For the text-containing cell, return its midpoint in [X, Y] coordinate format. 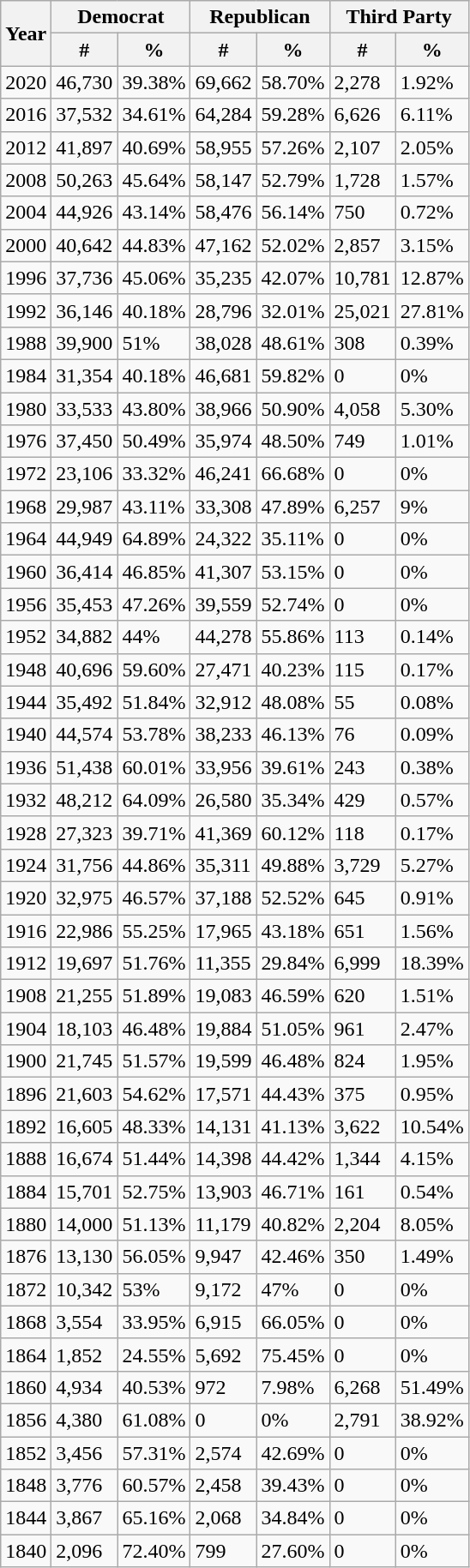
Democrat [121, 17]
51,438 [84, 767]
27.60% [293, 1551]
58,476 [223, 213]
113 [362, 637]
52.02% [293, 245]
2016 [26, 115]
3,776 [84, 1486]
52.74% [293, 604]
38,028 [223, 343]
1.57% [432, 180]
1980 [26, 409]
10,781 [362, 278]
0.39% [432, 343]
35.11% [293, 539]
44% [154, 637]
3.15% [432, 245]
16,605 [84, 1126]
961 [362, 1029]
44.83% [154, 245]
27.81% [432, 310]
749 [362, 442]
42.46% [293, 1257]
40.82% [293, 1224]
1908 [26, 996]
35,311 [223, 865]
29.84% [293, 964]
14,131 [223, 1126]
4.15% [432, 1159]
2012 [26, 147]
Year [26, 33]
51.84% [154, 702]
1912 [26, 964]
4,058 [362, 409]
750 [362, 213]
0.08% [432, 702]
10,342 [84, 1289]
39.43% [293, 1486]
35,235 [223, 278]
76 [362, 735]
2000 [26, 245]
21,255 [84, 996]
32.01% [293, 310]
4,380 [84, 1420]
33.95% [154, 1322]
1864 [26, 1355]
24.55% [154, 1355]
39,559 [223, 604]
16,674 [84, 1159]
33,956 [223, 767]
0.91% [432, 898]
1916 [26, 930]
620 [362, 996]
19,697 [84, 964]
37,188 [223, 898]
19,083 [223, 996]
1.92% [432, 82]
1880 [26, 1224]
1860 [26, 1387]
36,414 [84, 572]
1964 [26, 539]
1.95% [432, 1061]
55 [362, 702]
1924 [26, 865]
48,212 [84, 800]
36,146 [84, 310]
2008 [26, 180]
9% [432, 507]
1868 [26, 1322]
60.01% [154, 767]
308 [362, 343]
44,926 [84, 213]
18,103 [84, 1029]
69,662 [223, 82]
40,642 [84, 245]
2020 [26, 82]
49.88% [293, 865]
1944 [26, 702]
59.82% [293, 375]
47.89% [293, 507]
5.30% [432, 409]
17,965 [223, 930]
39.38% [154, 82]
64,284 [223, 115]
46,241 [223, 474]
34.84% [293, 1518]
43.18% [293, 930]
2.47% [432, 1029]
2,458 [223, 1486]
0.38% [432, 767]
Third Party [399, 17]
1.01% [432, 442]
5,692 [223, 1355]
1932 [26, 800]
38.92% [432, 1420]
14,000 [84, 1224]
35,492 [84, 702]
1976 [26, 442]
0.72% [432, 213]
14,398 [223, 1159]
41,307 [223, 572]
44.86% [154, 865]
48.33% [154, 1126]
2,096 [84, 1551]
51.57% [154, 1061]
55.25% [154, 930]
52.52% [293, 898]
40.23% [293, 670]
1952 [26, 637]
11,355 [223, 964]
21,745 [84, 1061]
1960 [26, 572]
66.68% [293, 474]
44.42% [293, 1159]
39.61% [293, 767]
19,599 [223, 1061]
60.57% [154, 1486]
59.60% [154, 670]
32,975 [84, 898]
27,323 [84, 832]
243 [362, 767]
41,369 [223, 832]
35,974 [223, 442]
1888 [26, 1159]
48.50% [293, 442]
43.14% [154, 213]
57.26% [293, 147]
46,730 [84, 82]
31,756 [84, 865]
350 [362, 1257]
3,622 [362, 1126]
2004 [26, 213]
3,554 [84, 1322]
33,533 [84, 409]
53% [154, 1289]
50.49% [154, 442]
34,882 [84, 637]
48.61% [293, 343]
2,574 [223, 1453]
972 [223, 1387]
39,900 [84, 343]
58.70% [293, 82]
2.05% [432, 147]
37,736 [84, 278]
1940 [26, 735]
2,857 [362, 245]
51.49% [432, 1387]
Republican [260, 17]
33.32% [154, 474]
75.45% [293, 1355]
47% [293, 1289]
3,729 [362, 865]
2,791 [362, 1420]
1968 [26, 507]
375 [362, 1094]
34.61% [154, 115]
51.05% [293, 1029]
9,947 [223, 1257]
23,106 [84, 474]
51.89% [154, 996]
37,532 [84, 115]
43.80% [154, 409]
1,344 [362, 1159]
21,603 [84, 1094]
56.05% [154, 1257]
799 [223, 1551]
65.16% [154, 1518]
1.49% [432, 1257]
41,897 [84, 147]
8.05% [432, 1224]
44,574 [84, 735]
52.75% [154, 1192]
50,263 [84, 180]
3,867 [84, 1518]
53.78% [154, 735]
33,308 [223, 507]
37,450 [84, 442]
2,204 [362, 1224]
0.09% [432, 735]
429 [362, 800]
1,728 [362, 180]
26,580 [223, 800]
1988 [26, 343]
1856 [26, 1420]
6,257 [362, 507]
47,162 [223, 245]
10.54% [432, 1126]
1972 [26, 474]
1.51% [432, 996]
1928 [26, 832]
51.13% [154, 1224]
38,233 [223, 735]
39.71% [154, 832]
1848 [26, 1486]
57.31% [154, 1453]
6,999 [362, 964]
47.26% [154, 604]
44,949 [84, 539]
51.44% [154, 1159]
48.08% [293, 702]
6,915 [223, 1322]
1904 [26, 1029]
56.14% [293, 213]
651 [362, 930]
1872 [26, 1289]
1884 [26, 1192]
0.57% [432, 800]
40.69% [154, 147]
1.56% [432, 930]
46.59% [293, 996]
52.79% [293, 180]
29,987 [84, 507]
2,068 [223, 1518]
1876 [26, 1257]
13,130 [84, 1257]
51.76% [154, 964]
118 [362, 832]
44,278 [223, 637]
1844 [26, 1518]
55.86% [293, 637]
17,571 [223, 1094]
1852 [26, 1453]
3,456 [84, 1453]
35,453 [84, 604]
42.69% [293, 1453]
19,884 [223, 1029]
43.11% [154, 507]
46.71% [293, 1192]
58,955 [223, 147]
0.54% [432, 1192]
38,966 [223, 409]
32,912 [223, 702]
45.64% [154, 180]
1900 [26, 1061]
1992 [26, 310]
60.12% [293, 832]
28,796 [223, 310]
41.13% [293, 1126]
0.95% [432, 1094]
1892 [26, 1126]
1984 [26, 375]
1956 [26, 604]
1,852 [84, 1355]
72.40% [154, 1551]
40.53% [154, 1387]
1996 [26, 278]
64.09% [154, 800]
53.15% [293, 572]
2,107 [362, 147]
27,471 [223, 670]
24,322 [223, 539]
22,986 [84, 930]
50.90% [293, 409]
64.89% [154, 539]
0.14% [432, 637]
42.07% [293, 278]
44.43% [293, 1094]
1948 [26, 670]
161 [362, 1192]
824 [362, 1061]
6,268 [362, 1387]
1896 [26, 1094]
6,626 [362, 115]
13,903 [223, 1192]
2,278 [362, 82]
7.98% [293, 1387]
61.08% [154, 1420]
58,147 [223, 180]
59.28% [293, 115]
40,696 [84, 670]
46.57% [154, 898]
46.13% [293, 735]
1840 [26, 1551]
18.39% [432, 964]
12.87% [432, 278]
9,172 [223, 1289]
54.62% [154, 1094]
1936 [26, 767]
51% [154, 343]
35.34% [293, 800]
5.27% [432, 865]
45.06% [154, 278]
6.11% [432, 115]
115 [362, 670]
4,934 [84, 1387]
46,681 [223, 375]
15,701 [84, 1192]
645 [362, 898]
46.85% [154, 572]
66.05% [293, 1322]
1920 [26, 898]
11,179 [223, 1224]
25,021 [362, 310]
31,354 [84, 375]
